Return the [x, y] coordinate for the center point of the cell that contains the specified text.  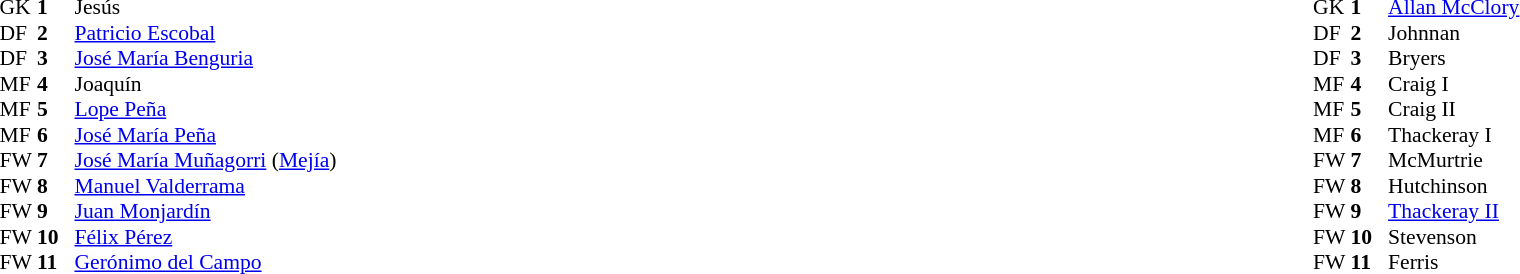
Thackeray II [1454, 211]
McMurtrie [1454, 161]
José María Peña [205, 135]
José María Benguria [205, 59]
Stevenson [1454, 237]
José María Muñagorri (Mejía) [205, 161]
Craig II [1454, 109]
Lope Peña [205, 109]
Manuel Valderrama [205, 186]
Craig I [1454, 84]
Bryers [1454, 59]
Joaquín [205, 84]
Patricio Escobal [205, 33]
Félix Pérez [205, 237]
Juan Monjardín [205, 211]
Hutchinson [1454, 186]
Johnnan [1454, 33]
Thackeray I [1454, 135]
